Return the [X, Y] coordinate for the center point of the cell that contains the specified text.  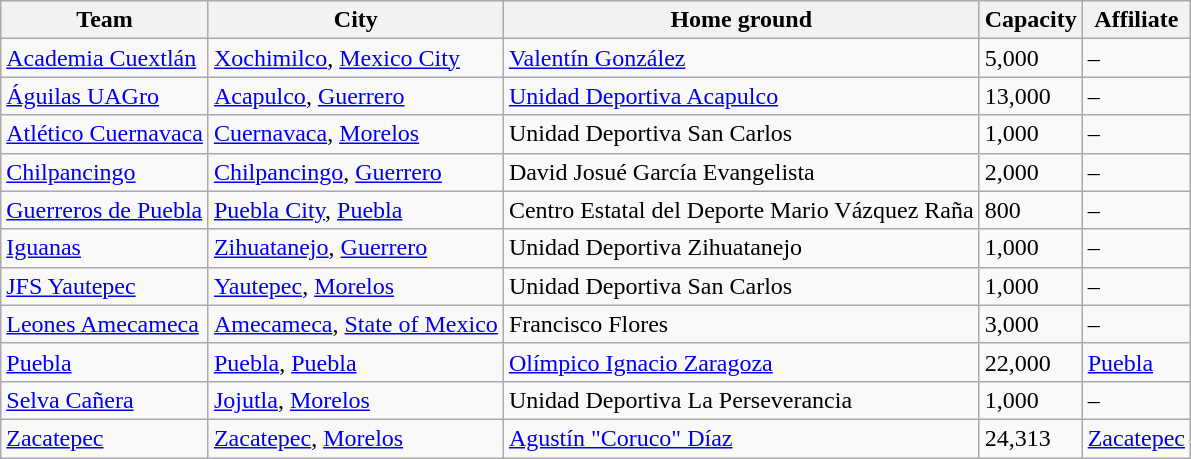
Academia Cuextlán [105, 58]
Zacatepec, Morelos [356, 438]
David Josué García Evangelista [741, 172]
2,000 [1030, 172]
Agustín "Coruco" Díaz [741, 438]
Amecameca, State of Mexico [356, 324]
Jojutla, Morelos [356, 400]
Selva Cañera [105, 400]
Iguanas [105, 248]
22,000 [1030, 362]
Affiliate [1136, 20]
Valentín González [741, 58]
Francisco Flores [741, 324]
Unidad Deportiva Zihuatanejo [741, 248]
City [356, 20]
24,313 [1030, 438]
Olímpico Ignacio Zaragoza [741, 362]
Home ground [741, 20]
Capacity [1030, 20]
Guerreros de Puebla [105, 210]
Unidad Deportiva Acapulco [741, 96]
3,000 [1030, 324]
Atlético Cuernavaca [105, 134]
Zihuatanejo, Guerrero [356, 248]
Cuernavaca, Morelos [356, 134]
Xochimilco, Mexico City [356, 58]
Acapulco, Guerrero [356, 96]
Yautepec, Morelos [356, 286]
Unidad Deportiva La Perseverancia [741, 400]
Puebla, Puebla [356, 362]
Chilpancingo [105, 172]
Águilas UAGro [105, 96]
Centro Estatal del Deporte Mario Vázquez Raña [741, 210]
Puebla City, Puebla [356, 210]
5,000 [1030, 58]
Chilpancingo, Guerrero [356, 172]
800 [1030, 210]
JFS Yautepec [105, 286]
Leones Amecameca [105, 324]
Team [105, 20]
13,000 [1030, 96]
